Extract the [X, Y] coordinate from the center of the cell holding the provided text.  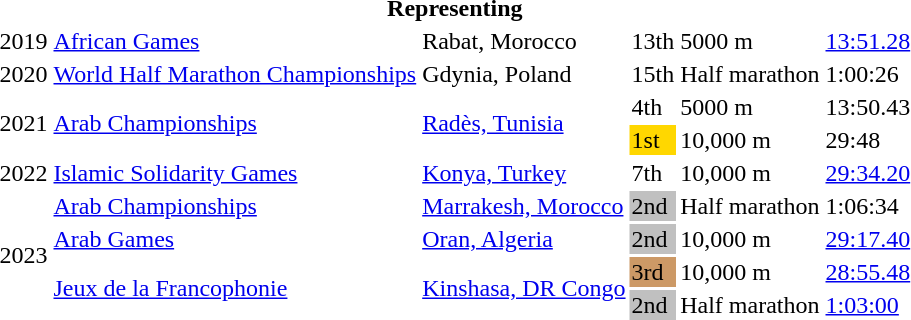
13th [653, 41]
4th [653, 107]
7th [653, 173]
3rd [653, 272]
Gdynia, Poland [524, 74]
Jeux de la Francophonie [235, 288]
World Half Marathon Championships [235, 74]
Arab Games [235, 239]
Rabat, Morocco [524, 41]
Kinshasa, DR Congo [524, 288]
1st [653, 140]
Konya, Turkey [524, 173]
Islamic Solidarity Games [235, 173]
Radès, Tunisia [524, 124]
Oran, Algeria [524, 239]
African Games [235, 41]
15th [653, 74]
Marrakesh, Morocco [524, 206]
